For the text-containing cell, return its midpoint in [X, Y] coordinate format. 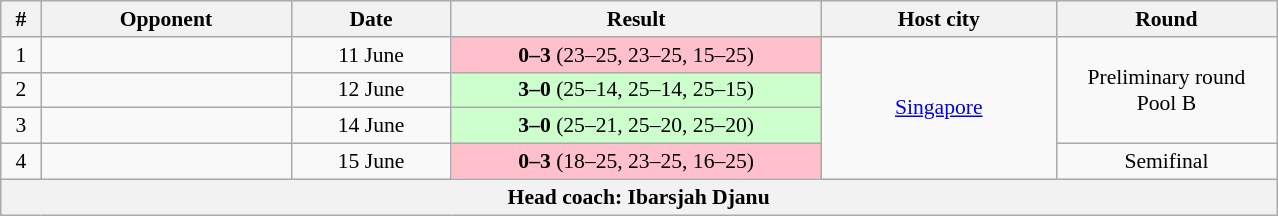
Host city [938, 19]
1 [21, 55]
3–0 (25–14, 25–14, 25–15) [636, 90]
15 June [371, 162]
Result [636, 19]
Singapore [938, 108]
3 [21, 126]
Head coach: Ibarsjah Djanu [639, 197]
Semifinal [1166, 162]
0–3 (23–25, 23–25, 15–25) [636, 55]
4 [21, 162]
Date [371, 19]
# [21, 19]
12 June [371, 90]
2 [21, 90]
11 June [371, 55]
14 June [371, 126]
0–3 (18–25, 23–25, 16–25) [636, 162]
3–0 (25–21, 25–20, 25–20) [636, 126]
Preliminary roundPool B [1166, 90]
Round [1166, 19]
Opponent [166, 19]
